Find where the given text appears and provide that cell's center as (X, Y) coordinate. 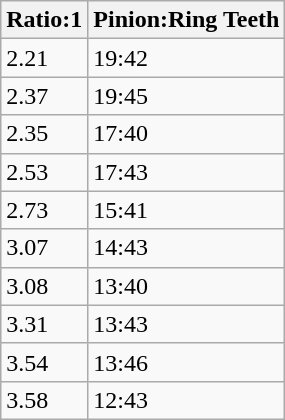
3.31 (44, 324)
2.73 (44, 210)
2.35 (44, 134)
12:43 (186, 400)
17:40 (186, 134)
19:45 (186, 96)
2.53 (44, 172)
13:40 (186, 286)
2.21 (44, 58)
Pinion:Ring Teeth (186, 20)
13:43 (186, 324)
3.07 (44, 248)
14:43 (186, 248)
2.37 (44, 96)
17:43 (186, 172)
15:41 (186, 210)
19:42 (186, 58)
3.08 (44, 286)
3.54 (44, 362)
Ratio:1 (44, 20)
3.58 (44, 400)
13:46 (186, 362)
